Locate the cell with the specified text and output its (X, Y) center coordinate. 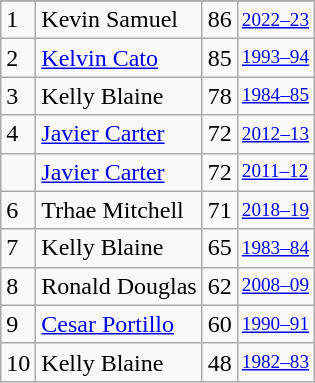
3 (18, 96)
86 (220, 20)
2008–09 (275, 286)
2 (18, 58)
1993–94 (275, 58)
78 (220, 96)
7 (18, 248)
8 (18, 286)
9 (18, 324)
1 (18, 20)
1982–83 (275, 362)
Kevin Samuel (119, 20)
Trhae Mitchell (119, 210)
1984–85 (275, 96)
60 (220, 324)
10 (18, 362)
65 (220, 248)
4 (18, 134)
6 (18, 210)
85 (220, 58)
1983–84 (275, 248)
Cesar Portillo (119, 324)
Kelvin Cato (119, 58)
Ronald Douglas (119, 286)
2011–12 (275, 172)
48 (220, 362)
2022–23 (275, 20)
1990–91 (275, 324)
2018–19 (275, 210)
62 (220, 286)
2012–13 (275, 134)
71 (220, 210)
